Locate the cell with the specified text and output its (X, Y) center coordinate. 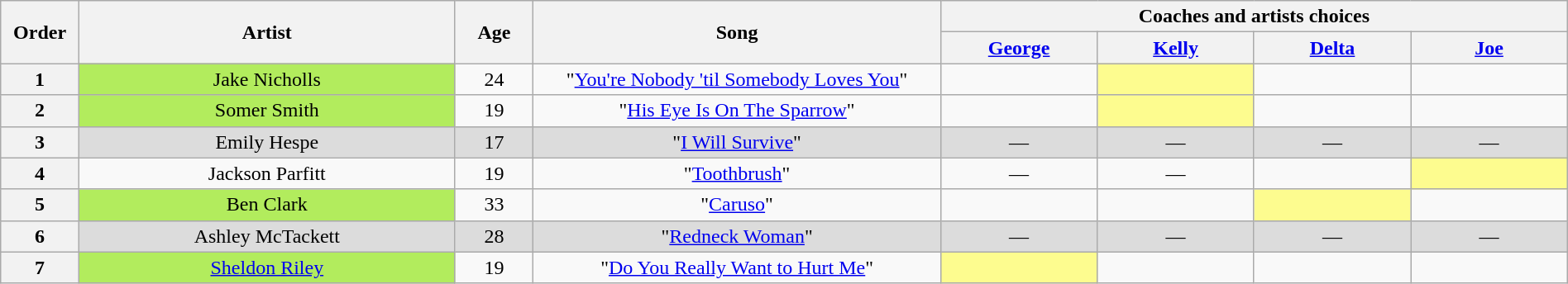
28 (495, 236)
Emily Hespe (266, 142)
33 (495, 205)
"I Will Survive" (738, 142)
"Do You Really Want to Hurt Me" (738, 267)
Delta (1331, 48)
Coaches and artists choices (1254, 17)
24 (495, 79)
George (1019, 48)
1 (40, 79)
Song (738, 32)
Order (40, 32)
5 (40, 205)
17 (495, 142)
2 (40, 111)
Jake Nicholls (266, 79)
Ashley McTackett (266, 236)
Somer Smith (266, 111)
Sheldon Riley (266, 267)
"His Eye Is On The Sparrow" (738, 111)
Age (495, 32)
"Redneck Woman" (738, 236)
4 (40, 173)
7 (40, 267)
Ben Clark (266, 205)
6 (40, 236)
3 (40, 142)
Artist (266, 32)
"Toothbrush" (738, 173)
Joe (1489, 48)
"Caruso" (738, 205)
Jackson Parfitt (266, 173)
"You're Nobody 'til Somebody Loves You" (738, 79)
Kelly (1176, 48)
